Identify which cell holds the provided text, then report its [X, Y] central coordinate. 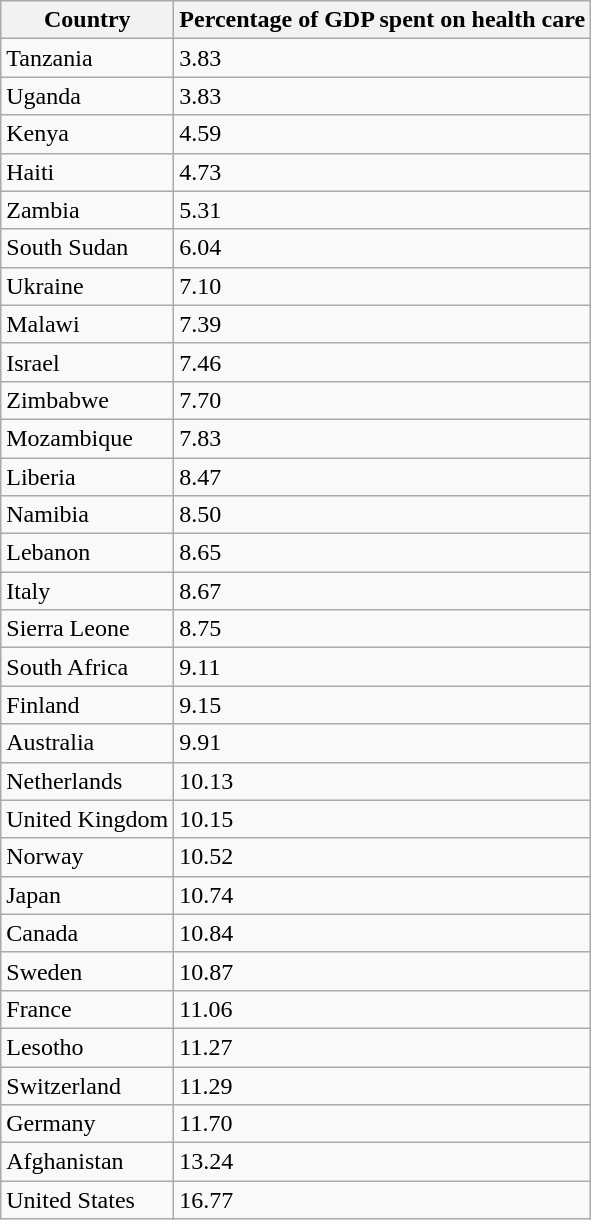
10.15 [382, 819]
4.59 [382, 134]
Lesotho [88, 1047]
Percentage of GDP spent on health care [382, 20]
Italy [88, 591]
10.52 [382, 857]
Switzerland [88, 1085]
16.77 [382, 1200]
4.73 [382, 172]
Zimbabwe [88, 400]
Australia [88, 743]
South Sudan [88, 248]
9.91 [382, 743]
11.27 [382, 1047]
7.39 [382, 324]
8.50 [382, 515]
9.11 [382, 667]
9.15 [382, 705]
Ukraine [88, 286]
7.70 [382, 400]
France [88, 1009]
Japan [88, 895]
Lebanon [88, 553]
Netherlands [88, 781]
Finland [88, 705]
8.65 [382, 553]
Namibia [88, 515]
Zambia [88, 210]
Malawi [88, 324]
Country [88, 20]
6.04 [382, 248]
7.10 [382, 286]
10.87 [382, 971]
7.83 [382, 438]
11.70 [382, 1124]
Sierra Leone [88, 629]
8.47 [382, 477]
Israel [88, 362]
South Africa [88, 667]
Kenya [88, 134]
11.06 [382, 1009]
Germany [88, 1124]
10.84 [382, 933]
8.67 [382, 591]
Afghanistan [88, 1162]
11.29 [382, 1085]
Sweden [88, 971]
United States [88, 1200]
Tanzania [88, 58]
Norway [88, 857]
8.75 [382, 629]
5.31 [382, 210]
Mozambique [88, 438]
Uganda [88, 96]
13.24 [382, 1162]
Haiti [88, 172]
Liberia [88, 477]
7.46 [382, 362]
10.74 [382, 895]
Canada [88, 933]
United Kingdom [88, 819]
10.13 [382, 781]
